Return (X, Y) of the center of cell containing provided text 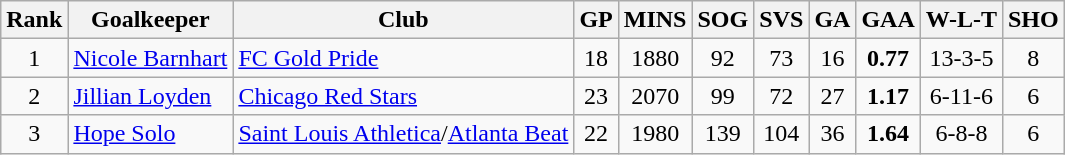
GA (832, 20)
72 (782, 96)
Goalkeeper (150, 20)
8 (1033, 58)
1.64 (888, 134)
GAA (888, 20)
Jillian Loyden (150, 96)
2 (34, 96)
3 (34, 134)
73 (782, 58)
99 (723, 96)
1980 (655, 134)
16 (832, 58)
22 (596, 134)
SHO (1033, 20)
13-3-5 (961, 58)
1880 (655, 58)
92 (723, 58)
23 (596, 96)
6-11-6 (961, 96)
Chicago Red Stars (404, 96)
27 (832, 96)
MINS (655, 20)
36 (832, 134)
SVS (782, 20)
1 (34, 58)
Club (404, 20)
GP (596, 20)
1.17 (888, 96)
Nicole Barnhart (150, 58)
104 (782, 134)
Saint Louis Athletica/Atlanta Beat (404, 134)
6-8-8 (961, 134)
FC Gold Pride (404, 58)
SOG (723, 20)
W-L-T (961, 20)
Rank (34, 20)
139 (723, 134)
18 (596, 58)
Hope Solo (150, 134)
2070 (655, 96)
0.77 (888, 58)
